Identify which cell holds the provided text, then report its (x, y) central coordinate. 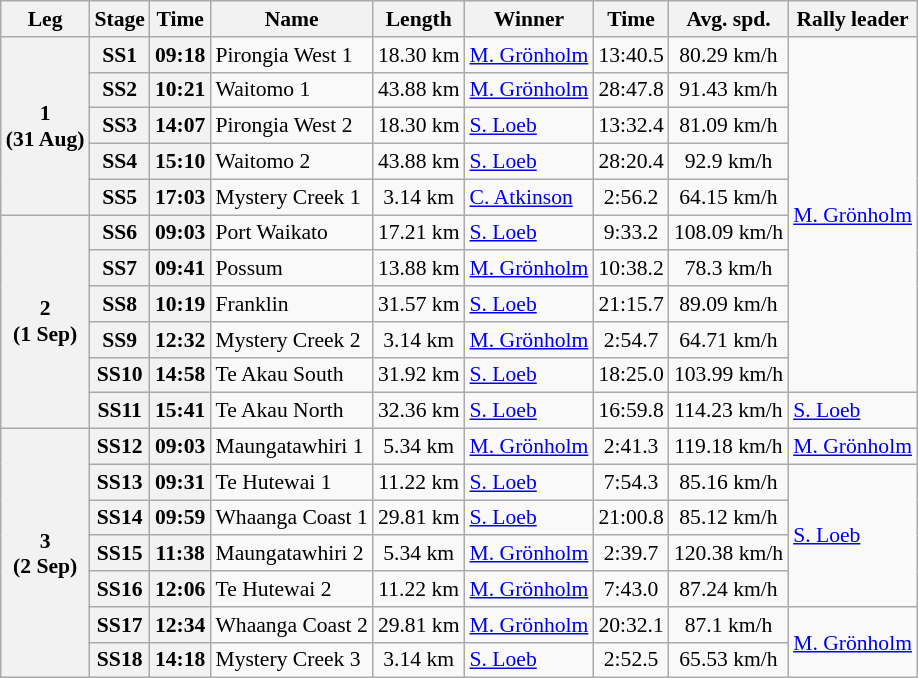
SS5 (119, 197)
80.29 km/h (728, 55)
SS3 (119, 126)
91.43 km/h (728, 90)
Te Hutewai 2 (291, 589)
16:59.8 (630, 411)
14:07 (180, 126)
SS9 (119, 340)
Length (419, 19)
Franklin (291, 304)
120.38 km/h (728, 554)
SS17 (119, 625)
12:06 (180, 589)
SS12 (119, 447)
14:18 (180, 660)
Mystery Creek 1 (291, 197)
SS4 (119, 162)
SS6 (119, 233)
92.9 km/h (728, 162)
Waitomo 2 (291, 162)
10:21 (180, 90)
13:40.5 (630, 55)
9:33.2 (630, 233)
12:32 (180, 340)
2:56.2 (630, 197)
Maungatawhiri 1 (291, 447)
Pirongia West 2 (291, 126)
17.21 km (419, 233)
09:31 (180, 482)
28:20.4 (630, 162)
Avg. spd. (728, 19)
10:19 (180, 304)
Whaanga Coast 1 (291, 518)
85.16 km/h (728, 482)
SS10 (119, 375)
SS14 (119, 518)
Pirongia West 1 (291, 55)
Winner (530, 19)
89.09 km/h (728, 304)
81.09 km/h (728, 126)
3(2 Sep) (46, 554)
Whaanga Coast 2 (291, 625)
114.23 km/h (728, 411)
31.57 km (419, 304)
09:18 (180, 55)
SS18 (119, 660)
13:32.4 (630, 126)
Te Akau North (291, 411)
SS1 (119, 55)
119.18 km/h (728, 447)
1(31 Aug) (46, 126)
Leg (46, 19)
SS16 (119, 589)
32.36 km (419, 411)
21:15.7 (630, 304)
SS13 (119, 482)
15:41 (180, 411)
2:41.3 (630, 447)
C. Atkinson (530, 197)
Rally leader (852, 19)
7:54.3 (630, 482)
10:38.2 (630, 269)
SS8 (119, 304)
Maungatawhiri 2 (291, 554)
2:54.7 (630, 340)
13.88 km (419, 269)
Port Waikato (291, 233)
Mystery Creek 3 (291, 660)
85.12 km/h (728, 518)
12:34 (180, 625)
Possum (291, 269)
SS7 (119, 269)
17:03 (180, 197)
09:59 (180, 518)
21:00.8 (630, 518)
Te Hutewai 1 (291, 482)
18:25.0 (630, 375)
108.09 km/h (728, 233)
65.53 km/h (728, 660)
64.15 km/h (728, 197)
15:10 (180, 162)
Mystery Creek 2 (291, 340)
Waitomo 1 (291, 90)
Name (291, 19)
31.92 km (419, 375)
64.71 km/h (728, 340)
2:52.5 (630, 660)
SS15 (119, 554)
11:38 (180, 554)
87.24 km/h (728, 589)
SS2 (119, 90)
Te Akau South (291, 375)
SS11 (119, 411)
Stage (119, 19)
87.1 km/h (728, 625)
2(1 Sep) (46, 322)
28:47.8 (630, 90)
2:39.7 (630, 554)
09:41 (180, 269)
103.99 km/h (728, 375)
78.3 km/h (728, 269)
20:32.1 (630, 625)
7:43.0 (630, 589)
14:58 (180, 375)
